Identify which cell holds the provided text, then report its (X, Y) central coordinate. 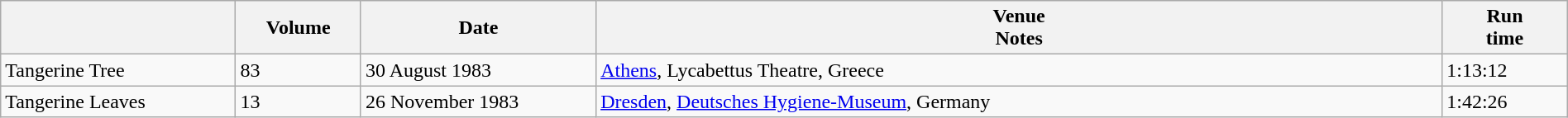
Runtime (1505, 28)
30 August 1983 (478, 70)
13 (299, 101)
Athens, Lycabettus Theatre, Greece (1019, 70)
26 November 1983 (478, 101)
Date (478, 28)
VenueNotes (1019, 28)
Dresden, Deutsches Hygiene-Museum, Germany (1019, 101)
Volume (299, 28)
1:13:12 (1505, 70)
Tangerine Leaves (118, 101)
83 (299, 70)
1:42:26 (1505, 101)
Tangerine Tree (118, 70)
